Output the [X, Y] coordinate of the center of the cell containing the given text.  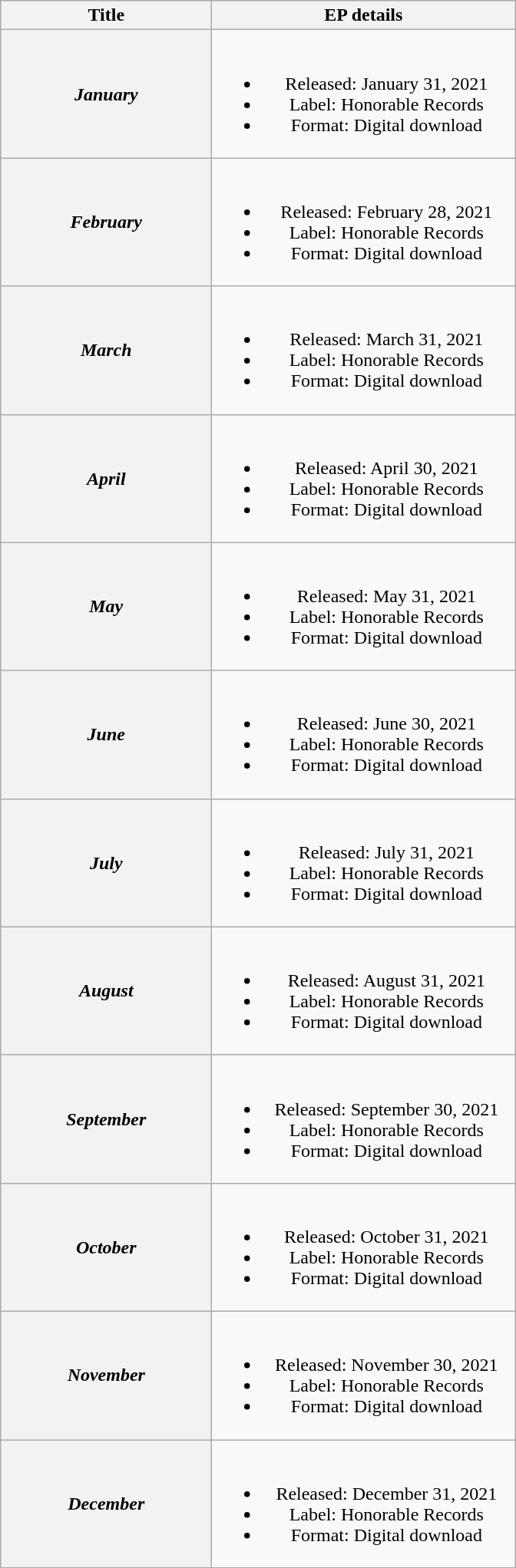
October [106, 1247]
June [106, 735]
February [106, 222]
Released: January 31, 2021Label: Honorable RecordsFormat: Digital download [364, 94]
Released: March 31, 2021Label: Honorable RecordsFormat: Digital download [364, 350]
Released: October 31, 2021Label: Honorable RecordsFormat: Digital download [364, 1247]
September [106, 1118]
July [106, 862]
EP details [364, 15]
May [106, 606]
Released: April 30, 2021Label: Honorable RecordsFormat: Digital download [364, 479]
Released: November 30, 2021Label: Honorable RecordsFormat: Digital download [364, 1375]
Released: June 30, 2021Label: Honorable RecordsFormat: Digital download [364, 735]
March [106, 350]
November [106, 1375]
Released: February 28, 2021Label: Honorable RecordsFormat: Digital download [364, 222]
Released: July 31, 2021Label: Honorable RecordsFormat: Digital download [364, 862]
Released: May 31, 2021Label: Honorable RecordsFormat: Digital download [364, 606]
Released: December 31, 2021Label: Honorable RecordsFormat: Digital download [364, 1504]
Released: August 31, 2021Label: Honorable RecordsFormat: Digital download [364, 991]
Released: September 30, 2021Label: Honorable RecordsFormat: Digital download [364, 1118]
April [106, 479]
December [106, 1504]
August [106, 991]
Title [106, 15]
January [106, 94]
